Return the [x, y] coordinate for the center point of the cell that contains the specified text.  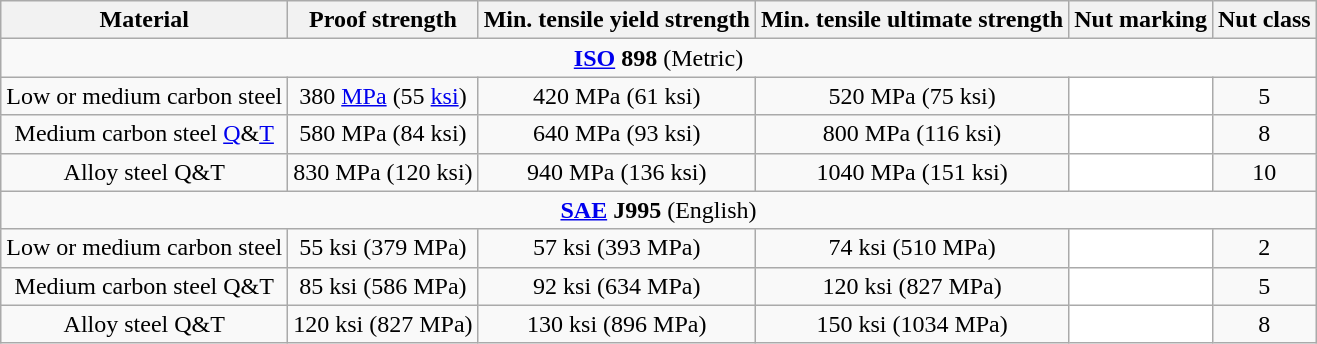
Min. tensile yield strength [616, 20]
940 MPa (136 ksi) [616, 172]
55 ksi (379 MPa) [383, 248]
Proof strength [383, 20]
2 [1264, 248]
92 ksi (634 MPa) [616, 286]
380 MPa (55 ksi) [383, 96]
Nut class [1264, 20]
520 MPa (75 ksi) [912, 96]
SAE J995 (English) [658, 210]
830 MPa (120 ksi) [383, 172]
74 ksi (510 MPa) [912, 248]
420 MPa (61 ksi) [616, 96]
640 MPa (93 ksi) [616, 134]
1040 MPa (151 ksi) [912, 172]
57 ksi (393 MPa) [616, 248]
Min. tensile ultimate strength [912, 20]
800 MPa (116 ksi) [912, 134]
150 ksi (1034 MPa) [912, 324]
85 ksi (586 MPa) [383, 286]
130 ksi (896 MPa) [616, 324]
580 MPa (84 ksi) [383, 134]
ISO 898 (Metric) [658, 58]
10 [1264, 172]
Material [144, 20]
Nut marking [1141, 20]
